For the text-containing cell, return its midpoint in (x, y) coordinate format. 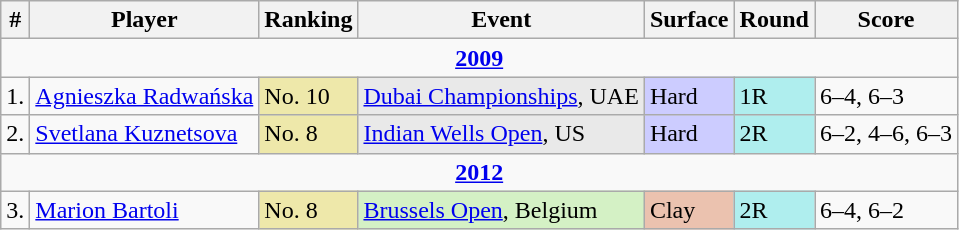
Marion Bartoli (144, 210)
1R (774, 96)
6–2, 4–6, 6–3 (886, 134)
Dubai Championships, UAE (501, 96)
Player (144, 20)
6–4, 6–2 (886, 210)
Round (774, 20)
Brussels Open, Belgium (501, 210)
Surface (689, 20)
No. 10 (308, 96)
2012 (480, 172)
Event (501, 20)
Ranking (308, 20)
3. (16, 210)
Agnieszka Radwańska (144, 96)
Svetlana Kuznetsova (144, 134)
1. (16, 96)
Indian Wells Open, US (501, 134)
# (16, 20)
6–4, 6–3 (886, 96)
Score (886, 20)
Clay (689, 210)
2009 (480, 58)
2. (16, 134)
